Detect which cell encompasses the target text, then output its (x, y) center coordinate. 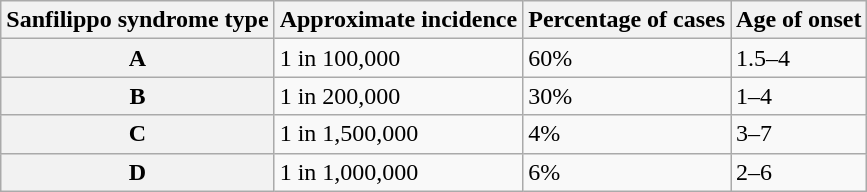
1 in 200,000 (398, 96)
1 in 100,000 (398, 58)
1 in 1,000,000 (398, 172)
1–4 (799, 96)
Percentage of cases (627, 20)
1.5–4 (799, 58)
Approximate incidence (398, 20)
Age of onset (799, 20)
6% (627, 172)
60% (627, 58)
C (138, 134)
B (138, 96)
4% (627, 134)
1 in 1,500,000 (398, 134)
D (138, 172)
2–6 (799, 172)
Sanfilippo syndrome type (138, 20)
A (138, 58)
3–7 (799, 134)
30% (627, 96)
